For the text-containing cell, return its midpoint in (X, Y) coordinate format. 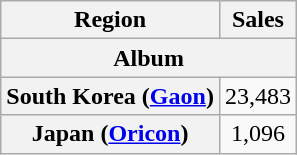
Sales (258, 20)
23,483 (258, 96)
South Korea (Gaon) (110, 96)
1,096 (258, 134)
Album (149, 58)
Japan (Oricon) (110, 134)
Region (110, 20)
